For the text-containing cell, return its midpoint in [x, y] coordinate format. 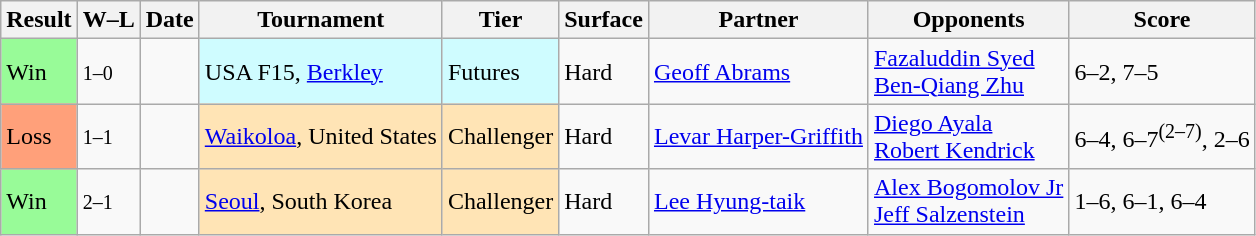
Lee Hyung-taik [758, 202]
6–2, 7–5 [1162, 72]
1–0 [108, 72]
W–L [108, 20]
Seoul, South Korea [320, 202]
Date [170, 20]
6–4, 6–7(2–7), 2–6 [1162, 136]
Result [39, 20]
Opponents [968, 20]
Alex Bogomolov Jr Jeff Salzenstein [968, 202]
1–6, 6–1, 6–4 [1162, 202]
Tier [500, 20]
Tournament [320, 20]
Partner [758, 20]
Geoff Abrams [758, 72]
Loss [39, 136]
Fazaluddin Syed Ben-Qiang Zhu [968, 72]
Score [1162, 20]
2–1 [108, 202]
Surface [604, 20]
Levar Harper-Griffith [758, 136]
USA F15, Berkley [320, 72]
Diego Ayala Robert Kendrick [968, 136]
Waikoloa, United States [320, 136]
Futures [500, 72]
1–1 [108, 136]
